Determine the (X, Y) coordinate at the center of the cell enclosing the given text.  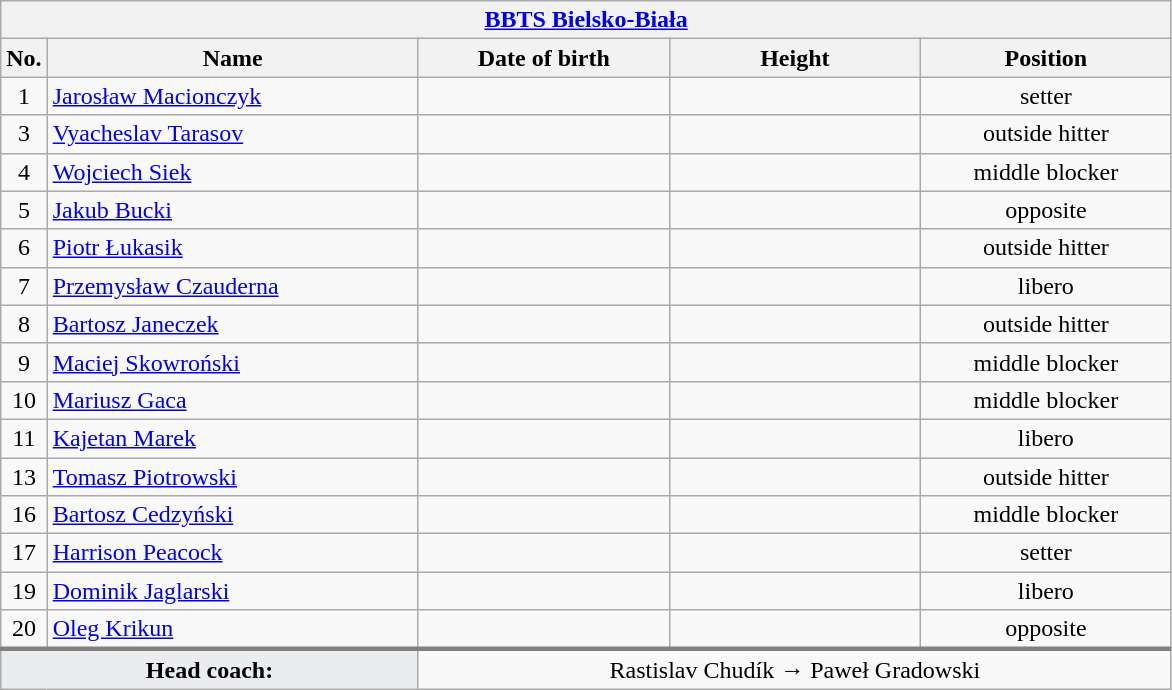
10 (24, 400)
4 (24, 172)
1 (24, 96)
Height (794, 58)
Bartosz Janeczek (232, 324)
Kajetan Marek (232, 438)
7 (24, 286)
16 (24, 515)
No. (24, 58)
Wojciech Siek (232, 172)
11 (24, 438)
Name (232, 58)
BBTS Bielsko-Biała (586, 20)
Bartosz Cedzyński (232, 515)
3 (24, 134)
Mariusz Gaca (232, 400)
5 (24, 210)
13 (24, 477)
9 (24, 362)
Maciej Skowroński (232, 362)
Head coach: (210, 669)
17 (24, 553)
Vyacheslav Tarasov (232, 134)
20 (24, 630)
Jarosław Macionczyk (232, 96)
6 (24, 248)
Rastislav Chudík → Paweł Gradowski (794, 669)
Piotr Łukasik (232, 248)
Tomasz Piotrowski (232, 477)
Harrison Peacock (232, 553)
Dominik Jaglarski (232, 591)
8 (24, 324)
Przemysław Czauderna (232, 286)
19 (24, 591)
Position (1046, 58)
Date of birth (544, 58)
Jakub Bucki (232, 210)
Oleg Krikun (232, 630)
